Return (X, Y) of the center of cell containing provided text 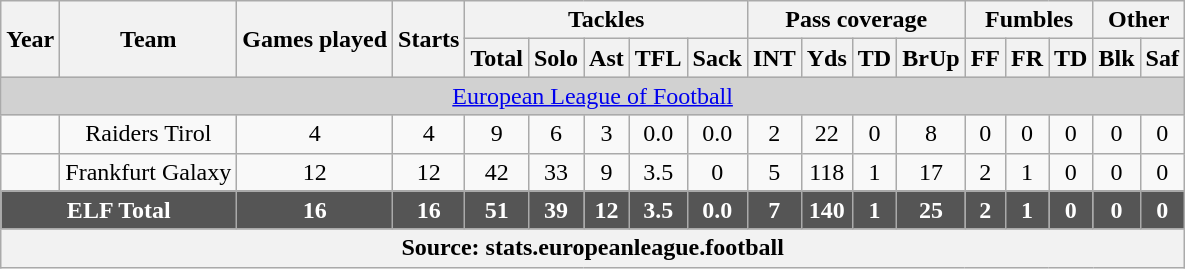
Fumbles (1029, 20)
Team (148, 39)
Pass coverage (856, 20)
Yds (826, 58)
7 (774, 210)
Ast (607, 58)
Solo (556, 58)
39 (556, 210)
3 (607, 134)
Blk (1116, 58)
6 (556, 134)
Starts (429, 39)
51 (497, 210)
33 (556, 172)
Sack (717, 58)
Raiders Tirol (148, 134)
Frankfurt Galaxy (148, 172)
INT (774, 58)
FR (1028, 58)
17 (931, 172)
Year (30, 39)
Source: stats.europeanleague.football (593, 248)
European League of Football (593, 96)
22 (826, 134)
5 (774, 172)
Tackles (606, 20)
8 (931, 134)
Total (497, 58)
140 (826, 210)
118 (826, 172)
ELF Total (119, 210)
Saf (1162, 58)
BrUp (931, 58)
42 (497, 172)
TFL (658, 58)
25 (931, 210)
Games played (315, 39)
Other (1139, 20)
FF (985, 58)
